Scan for the cell matching the given text and deliver its [X, Y] coordinate at center. 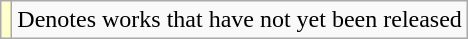
Denotes works that have not yet been released [240, 20]
